Provide the [X, Y] coordinate of the cell's center where the given text is located.  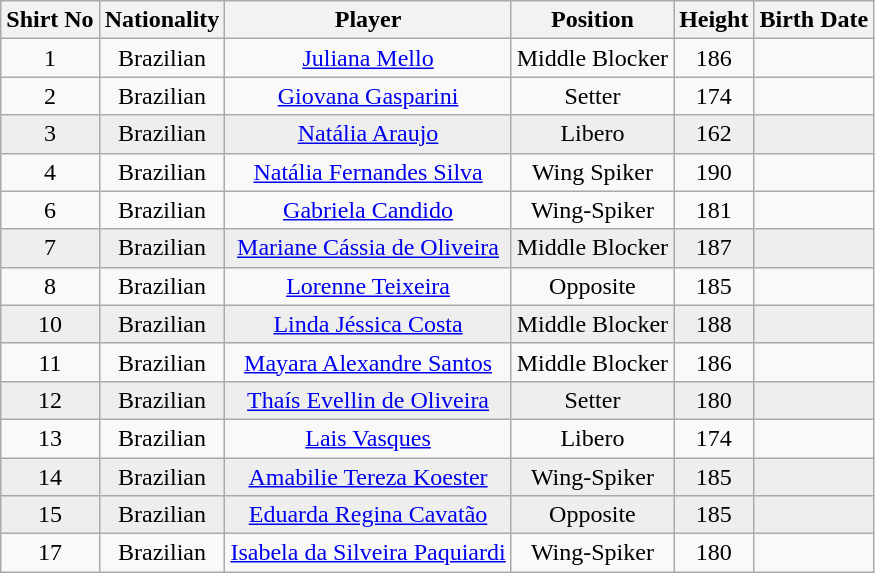
Natália Araujo [368, 134]
1 [50, 58]
Gabriela Candido [368, 210]
10 [50, 324]
Isabela da Silveira Paquiardi [368, 553]
2 [50, 96]
Wing Spiker [592, 172]
11 [50, 362]
Height [714, 20]
Linda Jéssica Costa [368, 324]
Thaís Evellin de Oliveira [368, 400]
Natália Fernandes Silva [368, 172]
188 [714, 324]
Mariane Cássia de Oliveira [368, 248]
15 [50, 515]
13 [50, 438]
Nationality [162, 20]
Position [592, 20]
7 [50, 248]
187 [714, 248]
Amabilie Tereza Koester [368, 477]
162 [714, 134]
3 [50, 134]
181 [714, 210]
17 [50, 553]
8 [50, 286]
6 [50, 210]
Juliana Mello [368, 58]
190 [714, 172]
4 [50, 172]
Lorenne Teixeira [368, 286]
Eduarda Regina Cavatão [368, 515]
14 [50, 477]
Birth Date [814, 20]
Lais Vasques [368, 438]
Mayara Alexandre Santos [368, 362]
Giovana Gasparini [368, 96]
Shirt No [50, 20]
Player [368, 20]
12 [50, 400]
